Capture the cell that displays the provided text and extract its (X, Y) central coordinate. 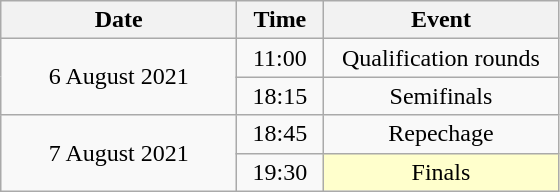
18:15 (280, 96)
Semifinals (441, 96)
Qualification rounds (441, 58)
11:00 (280, 58)
Time (280, 20)
7 August 2021 (119, 153)
18:45 (280, 134)
6 August 2021 (119, 77)
Repechage (441, 134)
19:30 (280, 172)
Event (441, 20)
Finals (441, 172)
Date (119, 20)
